Identify which cell holds the provided text, then report its [x, y] central coordinate. 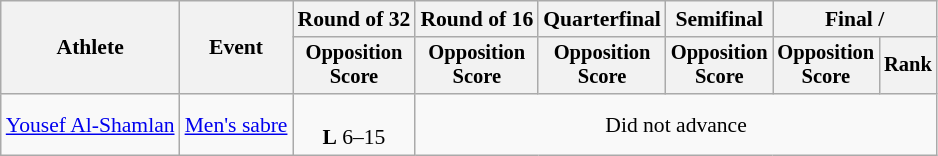
Rank [908, 66]
Athlete [90, 48]
L 6–15 [354, 124]
Round of 32 [354, 19]
Yousef Al-Shamlan [90, 124]
Semifinal [720, 19]
Round of 16 [476, 19]
Event [236, 48]
Final / [854, 19]
Men's sabre [236, 124]
Quarterfinal [602, 19]
Did not advance [676, 124]
